Return the (x, y) coordinate for the center point of the cell that contains the specified text.  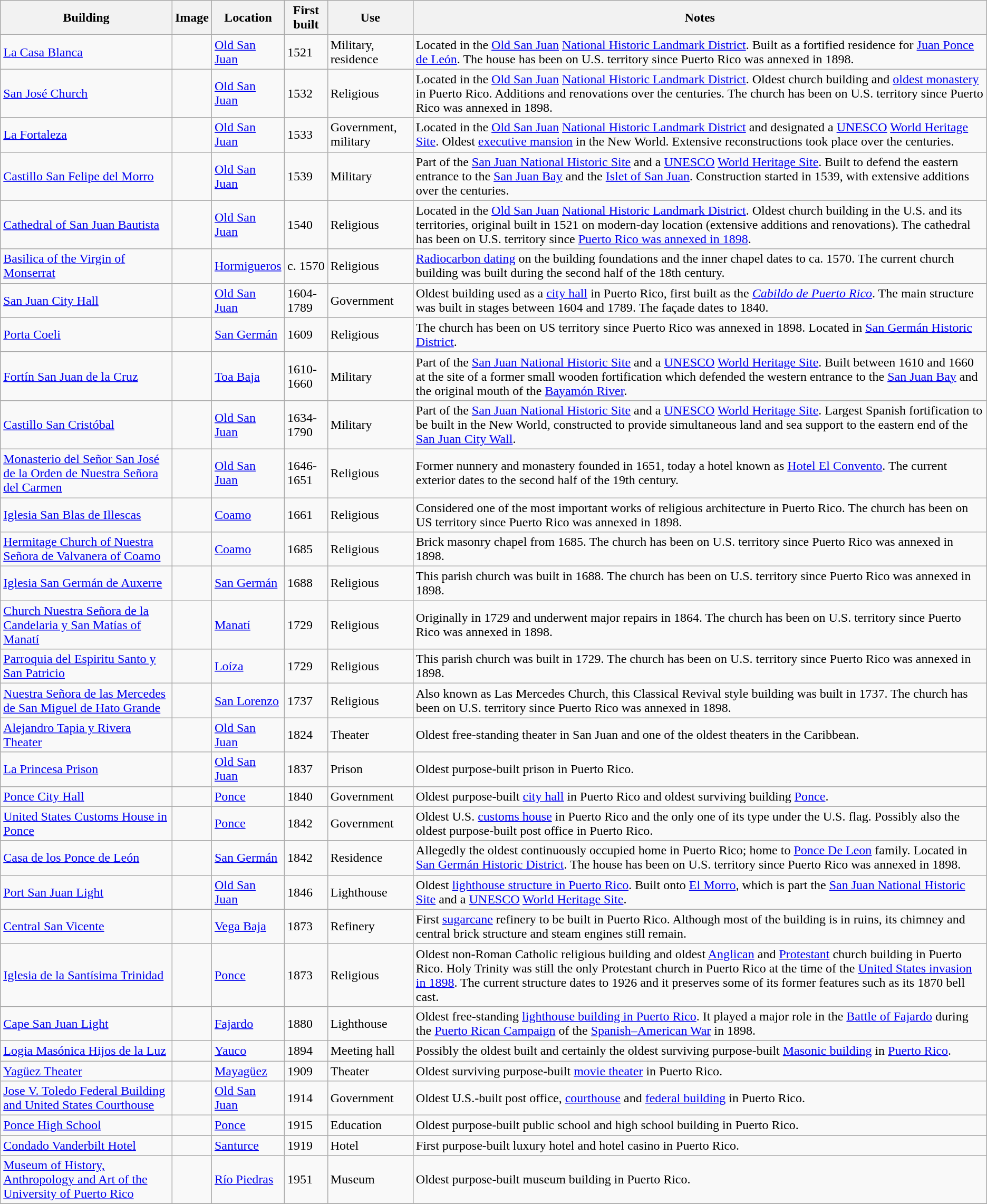
Nuestra Señora de las Mercedes de San Miguel de Hato Grande (86, 700)
Yauco (248, 1051)
Iglesia San Blas de Illescas (86, 515)
Central San Vicente (86, 926)
1919 (306, 1145)
The church has been on US territory since Puerto Rico was annexed in 1898. Located in San Germán Historic District. (700, 334)
Monasterio del Señor San José de la Orden de Nuestra Señora del Carmen (86, 473)
Casa de los Ponce de León (86, 858)
1634-1790 (306, 425)
1688 (306, 583)
Ponce City Hall (86, 796)
Hotel (370, 1145)
First built (306, 18)
Building (86, 18)
1846 (306, 892)
Military, residence (370, 52)
1880 (306, 1023)
Toa Baja (248, 376)
La Casa Blanca (86, 52)
Cathedral of San Juan Bautista (86, 225)
1840 (306, 796)
1909 (306, 1071)
1737 (306, 700)
Refinery (370, 926)
1533 (306, 135)
San José Church (86, 93)
Mayagüez (248, 1071)
Hermitage Church of Nuestra Señora de Valvanera of Coamo (86, 550)
Education (370, 1125)
1646-1651 (306, 473)
Vega Baja (248, 926)
Ponce High School (86, 1125)
1837 (306, 769)
San Lorenzo (248, 700)
This parish church was built in 1729. The church has been on U.S. territory since Puerto Rico was annexed in 1898. (700, 667)
1539 (306, 176)
Manatí (248, 625)
1824 (306, 735)
c. 1570 (306, 266)
Residence (370, 858)
Santurce (248, 1145)
Cape San Juan Light (86, 1023)
1532 (306, 93)
Oldest U.S.-built post office, courthouse and federal building in Puerto Rico. (700, 1098)
Basilica of the Virgin of Monserrat (86, 266)
1661 (306, 515)
La Princesa Prison (86, 769)
1894 (306, 1051)
Fortín San Juan de la Cruz (86, 376)
Prison (370, 769)
Oldest purpose-built city hall in Puerto Rico and oldest surviving building Ponce. (700, 796)
United States Customs House in Ponce (86, 824)
Alejandro Tapia y Rivera Theater (86, 735)
Hormigueros (248, 266)
Possibly the oldest built and certainly the oldest surviving purpose-built Masonic building in Puerto Rico. (700, 1051)
Originally in 1729 and underwent major repairs in 1864. The church has been on U.S. territory since Puerto Rico was annexed in 1898. (700, 625)
Oldest purpose-built public school and high school building in Puerto Rico. (700, 1125)
Oldest purpose-built museum building in Puerto Rico. (700, 1180)
Meeting hall (370, 1051)
Use (370, 18)
Condado Vanderbilt Hotel (86, 1145)
Museum (370, 1180)
1685 (306, 550)
1915 (306, 1125)
1521 (306, 52)
Location (248, 18)
Yagüez Theater (86, 1071)
1604-1789 (306, 301)
First purpose-built luxury hotel and hotel casino in Puerto Rico. (700, 1145)
Fajardo (248, 1023)
Oldest lighthouse structure in Puerto Rico. Built onto El Morro, which is part the San Juan National Historic Site and a UNESCO World Heritage Site. (700, 892)
Notes (700, 18)
Río Piedras (248, 1180)
1609 (306, 334)
San Juan City Hall (86, 301)
This parish church was built in 1688. The church has been on U.S. territory since Puerto Rico was annexed in 1898. (700, 583)
1914 (306, 1098)
Iglesia de la Santísima Trinidad (86, 975)
Jose V. Toledo Federal Building and United States Courthouse (86, 1098)
1540 (306, 225)
1610-1660 (306, 376)
Loíza (248, 667)
Museum of History, Anthropology and Art of the University of Puerto Rico (86, 1180)
Church Nuestra Señora de la Candelaria y San Matías of Manatí (86, 625)
Iglesia San Germán de Auxerre (86, 583)
Logia Masónica Hijos de la Luz (86, 1051)
Castillo San Felipe del Morro (86, 176)
Image (192, 18)
Parroquia del Espiritu Santo y San Patricio (86, 667)
Porta Coeli (86, 334)
1951 (306, 1180)
Oldest purpose-built prison in Puerto Rico. (700, 769)
La Fortaleza (86, 135)
Brick masonry chapel from 1685. The church has been on U.S. territory since Puerto Rico was annexed in 1898. (700, 550)
Port San Juan Light (86, 892)
Oldest free-standing theater in San Juan and one of the oldest theaters in the Caribbean. (700, 735)
Castillo San Cristóbal (86, 425)
Government, military (370, 135)
Oldest surviving purpose-built movie theater in Puerto Rico. (700, 1071)
